Scan for the cell matching the given text and deliver its (x, y) coordinate at center. 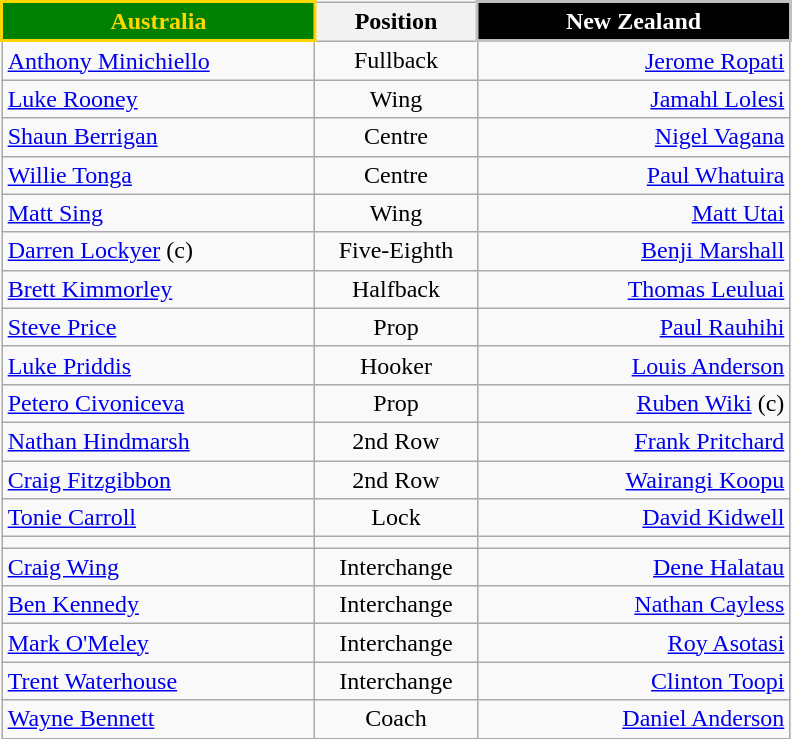
David Kidwell (634, 518)
Darren Lockyer (c) (158, 251)
Clinton Toopi (634, 681)
Trent Waterhouse (158, 681)
Nathan Hindmarsh (158, 441)
Hooker (396, 365)
Wayne Bennett (158, 719)
Craig Wing (158, 567)
Nathan Cayless (634, 605)
Wairangi Koopu (634, 479)
Paul Whatuira (634, 175)
Thomas Leuluai (634, 289)
Ruben Wiki (c) (634, 403)
Jerome Ropati (634, 60)
Nigel Vagana (634, 137)
Roy Asotasi (634, 643)
Jamahl Lolesi (634, 99)
Fullback (396, 60)
Lock (396, 518)
Matt Utai (634, 213)
Halfback (396, 289)
Dene Halatau (634, 567)
Daniel Anderson (634, 719)
Australia (158, 22)
Paul Rauhihi (634, 327)
Matt Sing (158, 213)
Louis Anderson (634, 365)
Coach (396, 719)
New Zealand (634, 22)
Steve Price (158, 327)
Anthony Minichiello (158, 60)
Ben Kennedy (158, 605)
Luke Priddis (158, 365)
Position (396, 22)
Brett Kimmorley (158, 289)
Craig Fitzgibbon (158, 479)
Willie Tonga (158, 175)
Mark O'Meley (158, 643)
Frank Pritchard (634, 441)
Five-Eighth (396, 251)
Luke Rooney (158, 99)
Tonie Carroll (158, 518)
Shaun Berrigan (158, 137)
Petero Civoniceva (158, 403)
Benji Marshall (634, 251)
